Pinpoint the cell where the given text exists, returning its [x, y] midpoint coordinate. 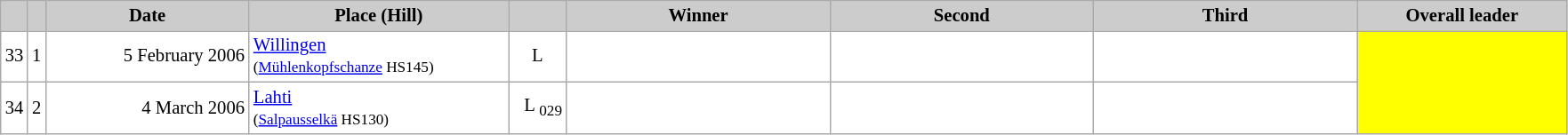
L 029 [537, 107]
4 March 2006 [148, 107]
Winner [698, 15]
1 [36, 56]
Willingen(Mühlenkopfschanze HS145) [379, 56]
Place (Hill) [379, 15]
2 [36, 107]
Overall leader [1462, 15]
Date [148, 15]
34 [14, 107]
Third [1225, 15]
33 [14, 56]
5 February 2006 [148, 56]
L [537, 56]
Lahti(Salpausselkä HS130) [379, 107]
Second [961, 15]
